Pinpoint the cell where the given text exists, returning its [x, y] midpoint coordinate. 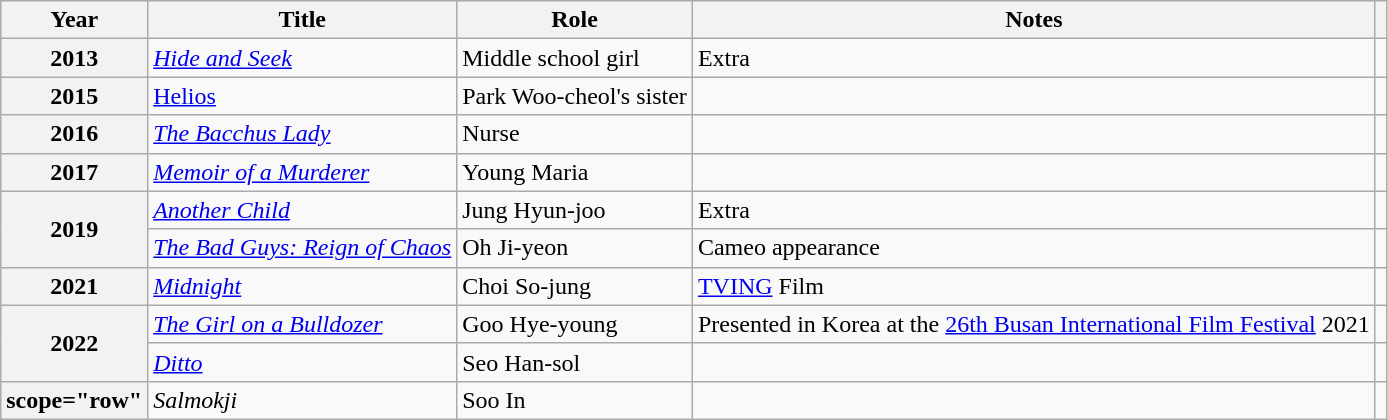
Seo Han-sol [575, 362]
Cameo appearance [1034, 248]
Nurse [575, 134]
Notes [1034, 20]
The Bacchus Lady [302, 134]
2013 [74, 58]
2016 [74, 134]
Goo Hye-young [575, 324]
2017 [74, 172]
Memoir of a Murderer [302, 172]
Presented in Korea at the 26th Busan International Film Festival 2021 [1034, 324]
Ditto [302, 362]
Soo In [575, 400]
Hide and Seek [302, 58]
2015 [74, 96]
Helios [302, 96]
2019 [74, 229]
scope="row" [74, 400]
Jung Hyun-joo [575, 210]
Park Woo-cheol's sister [575, 96]
The Girl on a Bulldozer [302, 324]
2022 [74, 343]
Salmokji [302, 400]
Middle school girl [575, 58]
Midnight [302, 286]
Young Maria [575, 172]
Title [302, 20]
2021 [74, 286]
The Bad Guys: Reign of Chaos [302, 248]
Choi So-jung [575, 286]
Another Child [302, 210]
Year [74, 20]
Oh Ji-yeon [575, 248]
TVING Film [1034, 286]
Role [575, 20]
